Detect which cell encompasses the target text, then output its (x, y) center coordinate. 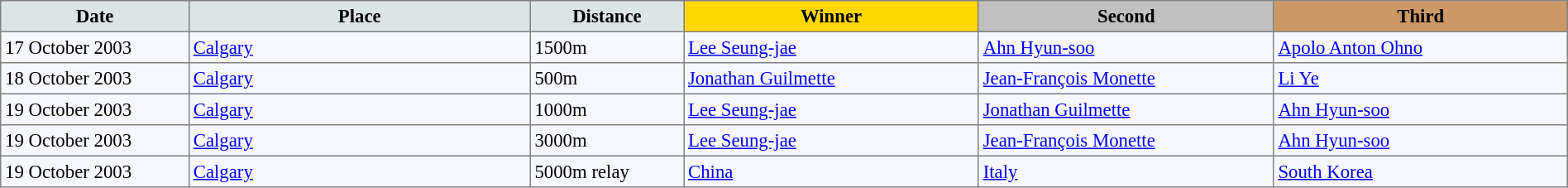
Li Ye (1421, 79)
Second (1126, 17)
1000m (607, 109)
Third (1421, 17)
Place (359, 17)
Apolo Anton Ohno (1421, 47)
China (832, 171)
Italy (1126, 171)
5000m relay (607, 171)
Date (95, 17)
18 October 2003 (95, 79)
South Korea (1421, 171)
Winner (832, 17)
500m (607, 79)
Distance (607, 17)
1500m (607, 47)
3000m (607, 141)
17 October 2003 (95, 47)
